Scan for the cell matching the given text and deliver its (x, y) coordinate at center. 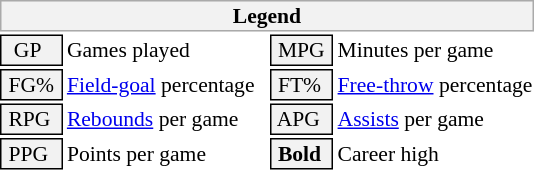
Rebounds per game (166, 120)
GP (31, 50)
Career high (435, 154)
Assists per game (435, 120)
MPG (302, 50)
APG (302, 120)
Points per game (166, 154)
Bold (302, 154)
RPG (31, 120)
Legend (267, 16)
Field-goal percentage (166, 85)
Minutes per game (435, 50)
FG% (31, 85)
Games played (166, 50)
PPG (31, 154)
FT% (302, 85)
Free-throw percentage (435, 85)
